Capture the cell that displays the provided text and extract its [x, y] central coordinate. 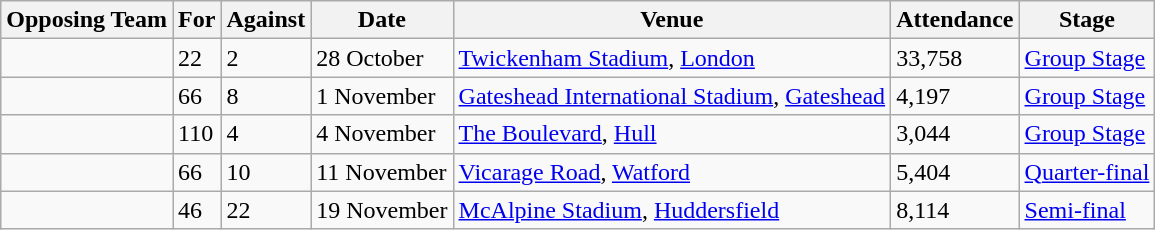
33,758 [955, 58]
Semi-final [1087, 210]
Attendance [955, 20]
Twickenham Stadium, London [672, 58]
Quarter-final [1087, 172]
Venue [672, 20]
19 November [382, 210]
11 November [382, 172]
Gateshead International Stadium, Gateshead [672, 96]
1 November [382, 96]
8 [266, 96]
8,114 [955, 210]
10 [266, 172]
5,404 [955, 172]
Against [266, 20]
Stage [1087, 20]
Date [382, 20]
46 [197, 210]
4 November [382, 134]
2 [266, 58]
3,044 [955, 134]
For [197, 20]
The Boulevard, Hull [672, 134]
110 [197, 134]
4 [266, 134]
Vicarage Road, Watford [672, 172]
Opposing Team [87, 20]
McAlpine Stadium, Huddersfield [672, 210]
28 October [382, 58]
4,197 [955, 96]
